Return (x, y) of the center of cell containing provided text 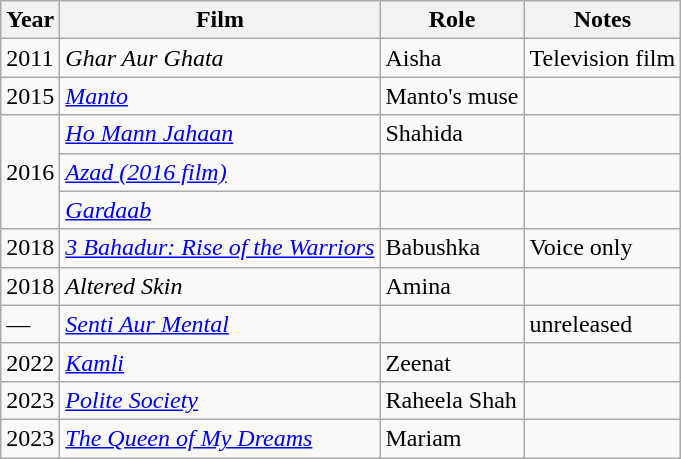
Altered Skin (220, 286)
Film (220, 20)
Zeenat (452, 362)
2015 (30, 96)
Babushka (452, 248)
Manto (220, 96)
— (30, 324)
Notes (602, 20)
Year (30, 20)
3 Bahadur: Rise of the Warriors (220, 248)
Raheela Shah (452, 400)
Azad (2016 film) (220, 172)
Role (452, 20)
Ghar Aur Ghata (220, 58)
Amina (452, 286)
Kamli (220, 362)
Gardaab (220, 210)
Aisha (452, 58)
Television film (602, 58)
2011 (30, 58)
Voice only (602, 248)
Polite Society (220, 400)
Senti Aur Mental (220, 324)
unreleased (602, 324)
Mariam (452, 438)
The Queen of My Dreams (220, 438)
Manto's muse (452, 96)
Ho Mann Jahaan (220, 134)
2016 (30, 172)
Shahida (452, 134)
2022 (30, 362)
